Locate the cell with the specified text and output its [X, Y] center coordinate. 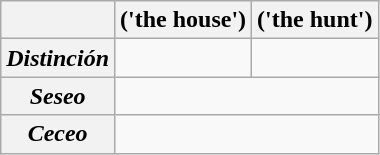
Ceceo [58, 134]
('the hunt') [315, 20]
('the house') [184, 20]
Seseo [58, 96]
Distinción [58, 58]
